Capture the cell that displays the provided text and extract its (x, y) central coordinate. 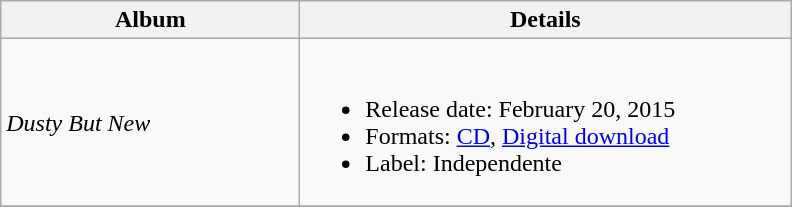
Details (546, 20)
Album (150, 20)
Dusty But New (150, 122)
Release date: February 20, 2015Formats: CD, Digital downloadLabel: Independente (546, 122)
